Scan for the cell matching the given text and deliver its (X, Y) coordinate at center. 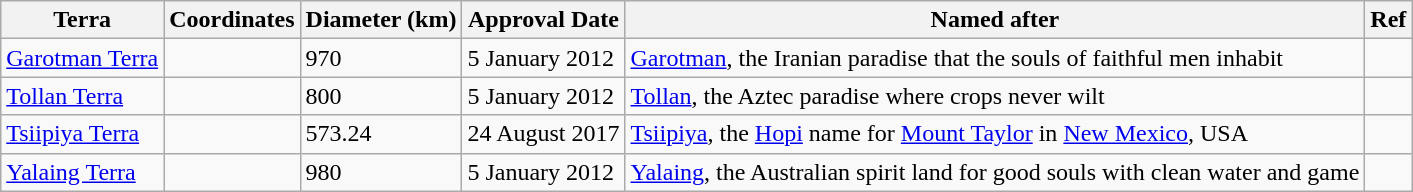
Tsiipiya, the Hopi name for Mount Taylor in New Mexico, USA (995, 134)
Garotman Terra (82, 58)
Tsiipiya Terra (82, 134)
800 (381, 96)
Diameter (km) (381, 20)
Ref (1388, 20)
Yalaing, the Australian spirit land for good souls with clean water and game (995, 172)
Yalaing Terra (82, 172)
24 August 2017 (544, 134)
980 (381, 172)
Tollan Terra (82, 96)
Terra (82, 20)
970 (381, 58)
Garotman, the Iranian paradise that the souls of faithful men inhabit (995, 58)
Tollan, the Aztec paradise where crops never wilt (995, 96)
573.24 (381, 134)
Approval Date (544, 20)
Named after (995, 20)
Coordinates (232, 20)
